For the text-containing cell, return its midpoint in [x, y] coordinate format. 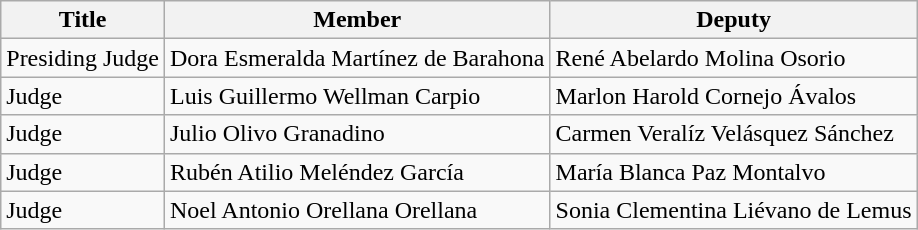
María Blanca Paz Montalvo [734, 172]
Luis Guillermo Wellman Carpio [357, 96]
Sonia Clementina Liévano de Lemus [734, 210]
Marlon Harold Cornejo Ávalos [734, 96]
Dora Esmeralda Martínez de Barahona [357, 58]
Title [83, 20]
Julio Olivo Granadino [357, 134]
Member [357, 20]
René Abelardo Molina Osorio [734, 58]
Rubén Atilio Meléndez García [357, 172]
Carmen Veralíz Velásquez Sánchez [734, 134]
Noel Antonio Orellana Orellana [357, 210]
Deputy [734, 20]
Presiding Judge [83, 58]
